Output the (X, Y) coordinate of the center of the cell containing the given text.  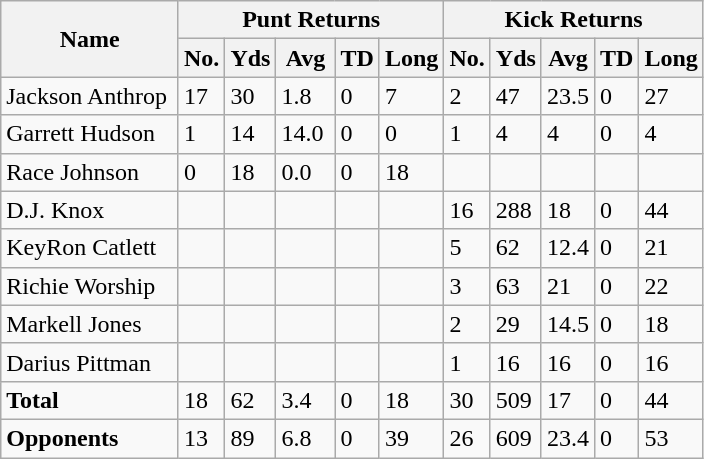
Richie Worship (90, 286)
0.0 (306, 172)
Darius Pittman (90, 362)
89 (250, 438)
39 (411, 438)
63 (516, 286)
Name (90, 39)
Garrett Hudson (90, 134)
26 (467, 438)
6.8 (306, 438)
27 (671, 96)
12.4 (568, 248)
Kick Returns (574, 20)
14 (250, 134)
Opponents (90, 438)
29 (516, 324)
D.J. Knox (90, 210)
23.4 (568, 438)
609 (516, 438)
288 (516, 210)
Total (90, 400)
KeyRon Catlett (90, 248)
23.5 (568, 96)
1.8 (306, 96)
14.0 (306, 134)
Markell Jones (90, 324)
Jackson Anthrop (90, 96)
7 (411, 96)
3.4 (306, 400)
14.5 (568, 324)
5 (467, 248)
509 (516, 400)
22 (671, 286)
53 (671, 438)
13 (201, 438)
3 (467, 286)
Race Johnson (90, 172)
Punt Returns (310, 20)
47 (516, 96)
